Find where the given text appears and provide that cell's center as (x, y) coordinate. 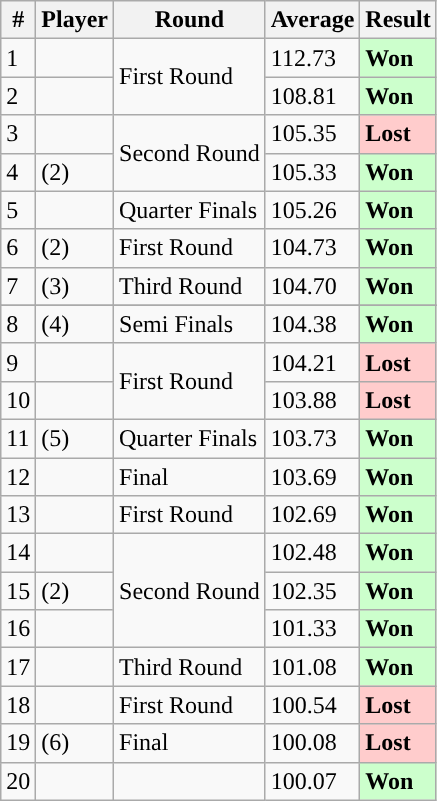
108.81 (312, 96)
(5) (75, 438)
8 (18, 324)
9 (18, 362)
2 (18, 96)
16 (18, 629)
12 (18, 477)
104.73 (312, 248)
5 (18, 210)
100.54 (312, 705)
100.08 (312, 743)
10 (18, 400)
101.08 (312, 667)
105.26 (312, 210)
# (18, 20)
103.69 (312, 477)
103.73 (312, 438)
Player (75, 20)
1 (18, 58)
(6) (75, 743)
13 (18, 515)
17 (18, 667)
Result (398, 20)
100.07 (312, 781)
Semi Finals (190, 324)
18 (18, 705)
Average (312, 20)
112.73 (312, 58)
6 (18, 248)
(4) (75, 324)
105.35 (312, 134)
20 (18, 781)
102.69 (312, 515)
(3) (75, 286)
104.21 (312, 362)
102.48 (312, 553)
15 (18, 591)
7 (18, 286)
11 (18, 438)
105.33 (312, 172)
4 (18, 172)
101.33 (312, 629)
104.38 (312, 324)
102.35 (312, 591)
Round (190, 20)
19 (18, 743)
14 (18, 553)
103.88 (312, 400)
3 (18, 134)
104.70 (312, 286)
